Provide the [x, y] coordinate of the cell's center where the given text is located.  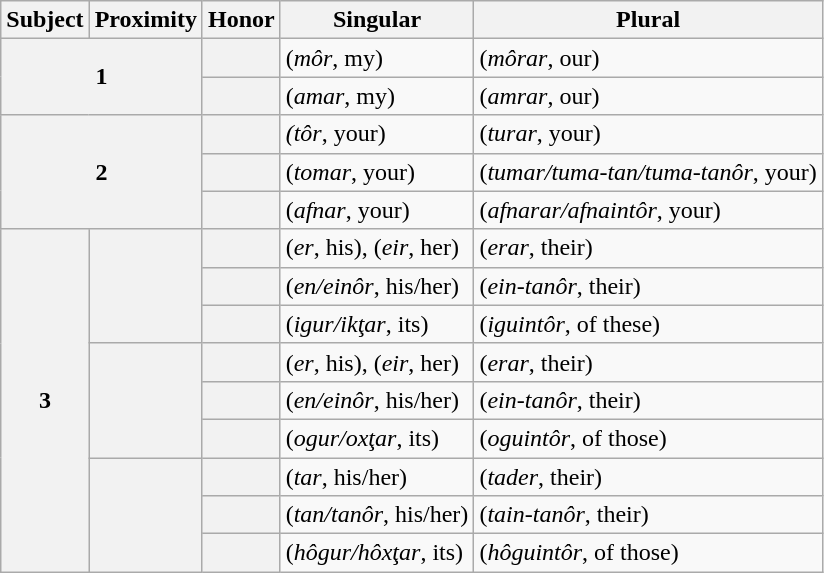
(iguintôr, of these) [648, 324]
2 [102, 172]
(turar, your) [648, 134]
3 [45, 400]
(tader, their) [648, 477]
(amar, my) [377, 96]
Subject [45, 20]
(tan/tanôr, his/her) [377, 515]
(hôgur/hôxţar, its) [377, 553]
(ogur/oxţar, its) [377, 438]
(tain-tanôr, their) [648, 515]
(hôguintôr, of those) [648, 553]
Honor [241, 20]
(tumar/tuma-tan/tuma-tanôr, your) [648, 172]
(môrar, our) [648, 58]
(tomar, your) [377, 172]
(amrar, our) [648, 96]
(afnar, your) [377, 210]
Plural [648, 20]
(tôr, your) [377, 134]
Proximity [146, 20]
(oguintôr, of those) [648, 438]
(tar, his/her) [377, 477]
Singular [377, 20]
(afnarar/afnaintôr, your) [648, 210]
1 [102, 77]
(môr, my) [377, 58]
(igur/ikţar, its) [377, 324]
